Scan for the cell matching the given text and deliver its (X, Y) coordinate at center. 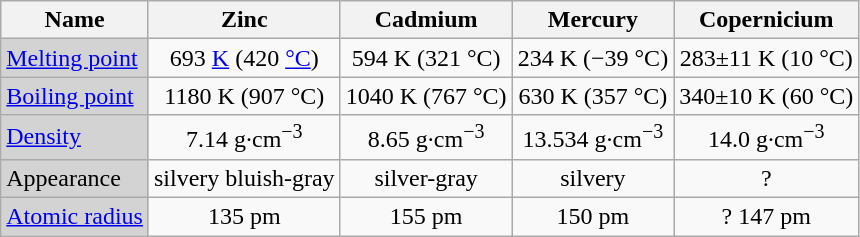
283±11 K (10 °C) (766, 58)
Mercury (593, 20)
Density (75, 138)
Name (75, 20)
Boiling point (75, 96)
Atomic radius (75, 217)
594 K (321 °C) (426, 58)
Zinc (244, 20)
Melting point (75, 58)
693 K (420 °C) (244, 58)
silvery bluish-gray (244, 178)
7.14 g·cm−3 (244, 138)
Appearance (75, 178)
135 pm (244, 217)
? 147 pm (766, 217)
1040 K (767 °C) (426, 96)
14.0 g·cm−3 (766, 138)
Cadmium (426, 20)
silvery (593, 178)
630 K (357 °C) (593, 96)
155 pm (426, 217)
234 K (−39 °C) (593, 58)
silver-gray (426, 178)
150 pm (593, 217)
340±10 K (60 °C) (766, 96)
8.65 g·cm−3 (426, 138)
? (766, 178)
1180 K (907 °C) (244, 96)
13.534 g·cm−3 (593, 138)
Copernicium (766, 20)
